Provide the (x, y) coordinate of the cell's center where the given text is located.  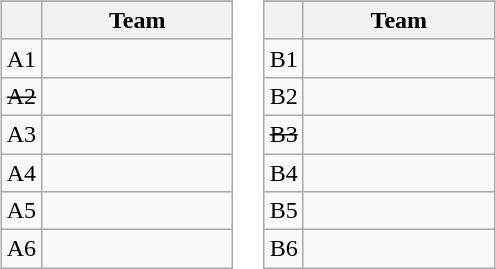
A5 (21, 211)
B6 (284, 249)
A3 (21, 134)
A6 (21, 249)
B5 (284, 211)
B2 (284, 96)
A4 (21, 173)
A2 (21, 96)
B3 (284, 134)
B4 (284, 173)
A1 (21, 58)
B1 (284, 58)
